Output the (x, y) coordinate of the center of the cell containing the given text.  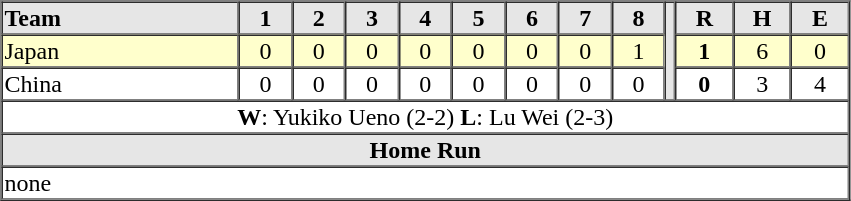
8 (638, 18)
5 (478, 18)
Team (120, 18)
H (762, 18)
Japan (120, 50)
E (820, 18)
7 (586, 18)
Home Run (426, 150)
W: Yukiko Ueno (2-2) L: Lu Wei (2-3) (426, 116)
China (120, 84)
2 (318, 18)
R (704, 18)
none (426, 182)
